From the cell containing the given text, extract its center point as (x, y) coordinate. 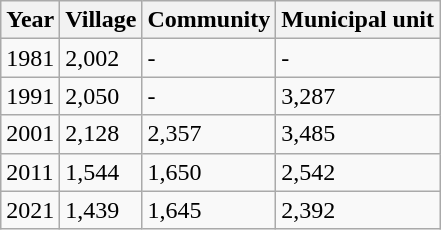
2001 (30, 134)
2,357 (209, 134)
1,439 (101, 210)
2,002 (101, 58)
Year (30, 20)
1981 (30, 58)
Village (101, 20)
Municipal unit (358, 20)
1,650 (209, 172)
2,542 (358, 172)
3,485 (358, 134)
2,050 (101, 96)
1,544 (101, 172)
1991 (30, 96)
1,645 (209, 210)
2,392 (358, 210)
2,128 (101, 134)
3,287 (358, 96)
2021 (30, 210)
Community (209, 20)
2011 (30, 172)
